For the text-containing cell, return its midpoint in [X, Y] coordinate format. 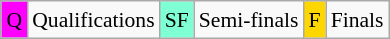
SF [177, 20]
F [314, 20]
Qualifications [93, 20]
Semi-finals [249, 20]
Q [14, 20]
Finals [358, 20]
